For the text-containing cell, return its midpoint in (x, y) coordinate format. 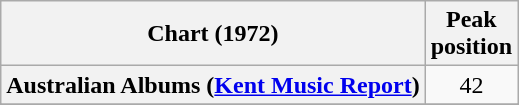
Peak position (471, 34)
Chart (1972) (213, 34)
42 (471, 85)
Australian Albums (Kent Music Report) (213, 85)
